From the cell containing the given text, extract its center point as [x, y] coordinate. 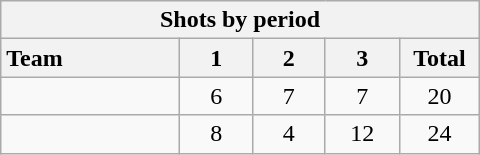
24 [440, 134]
1 [216, 58]
Shots by period [240, 20]
20 [440, 96]
Total [440, 58]
6 [216, 96]
Team [90, 58]
4 [288, 134]
2 [288, 58]
3 [362, 58]
8 [216, 134]
12 [362, 134]
